Identify which cell holds the provided text, then report its [X, Y] central coordinate. 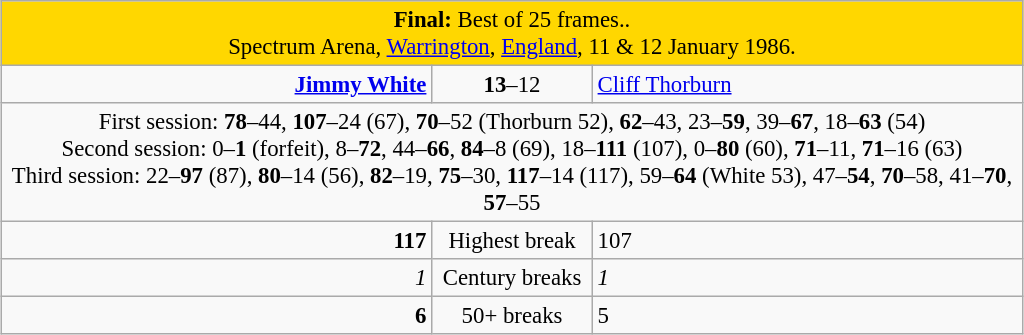
6 [216, 316]
Final: Best of 25 frames.. Spectrum Arena, Warrington, England, 11 & 12 January 1986. [512, 34]
Century breaks [512, 278]
50+ breaks [512, 316]
Jimmy White [216, 85]
Highest break [512, 241]
107 [808, 241]
Cliff Thorburn [808, 85]
13–12 [512, 85]
117 [216, 241]
5 [808, 316]
